Output the [X, Y] coordinate of the center of the cell containing the given text.  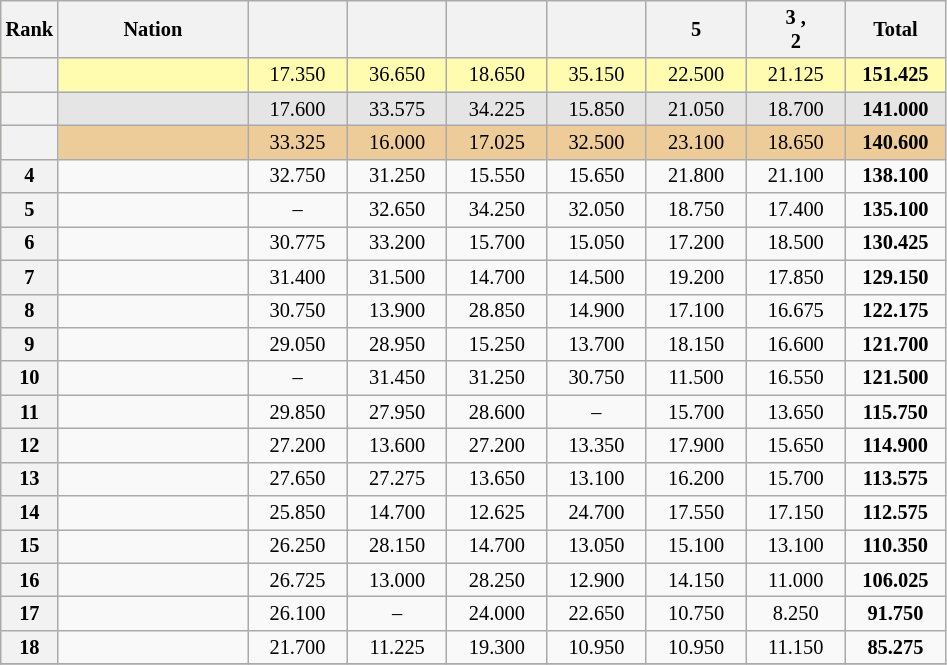
17.900 [696, 445]
10 [30, 378]
11.150 [796, 647]
130.425 [896, 243]
36.650 [397, 75]
27.650 [298, 479]
28.150 [397, 546]
16.600 [796, 344]
17.025 [497, 142]
17.150 [796, 513]
31.500 [397, 277]
26.725 [298, 580]
11.000 [796, 580]
91.750 [896, 613]
12 [30, 445]
Rank [30, 29]
16 [30, 580]
14 [30, 513]
16.675 [796, 311]
106.025 [896, 580]
33.325 [298, 142]
18.700 [796, 109]
13.350 [597, 445]
110.350 [896, 546]
10.750 [696, 613]
32.500 [597, 142]
9 [30, 344]
18.750 [696, 210]
31.400 [298, 277]
12.900 [597, 580]
8 [30, 311]
26.100 [298, 613]
16.550 [796, 378]
14.150 [696, 580]
22.650 [597, 613]
28.950 [397, 344]
140.600 [896, 142]
7 [30, 277]
16.200 [696, 479]
17.600 [298, 109]
29.850 [298, 412]
26.250 [298, 546]
27.275 [397, 479]
115.750 [896, 412]
34.225 [497, 109]
8.250 [796, 613]
34.250 [497, 210]
11.225 [397, 647]
13.700 [597, 344]
18.150 [696, 344]
21.100 [796, 176]
25.850 [298, 513]
24.700 [597, 513]
15.250 [497, 344]
28.250 [497, 580]
11.500 [696, 378]
15.850 [597, 109]
22.500 [696, 75]
21.800 [696, 176]
27.950 [397, 412]
18.500 [796, 243]
15.550 [497, 176]
13.900 [397, 311]
32.050 [597, 210]
15 [30, 546]
112.575 [896, 513]
12.625 [497, 513]
15.050 [597, 243]
14.900 [597, 311]
19.300 [497, 647]
13.050 [597, 546]
121.700 [896, 344]
32.750 [298, 176]
17.350 [298, 75]
33.575 [397, 109]
30.775 [298, 243]
13 [30, 479]
3 ,2 [796, 29]
122.175 [896, 311]
19.200 [696, 277]
Nation [153, 29]
28.850 [497, 311]
13.000 [397, 580]
18 [30, 647]
31.450 [397, 378]
29.050 [298, 344]
28.600 [497, 412]
24.000 [497, 613]
151.425 [896, 75]
4 [30, 176]
85.275 [896, 647]
138.100 [896, 176]
21.050 [696, 109]
14.500 [597, 277]
17.550 [696, 513]
121.500 [896, 378]
11 [30, 412]
16.000 [397, 142]
21.700 [298, 647]
114.900 [896, 445]
23.100 [696, 142]
13.600 [397, 445]
32.650 [397, 210]
141.000 [896, 109]
Total [896, 29]
113.575 [896, 479]
15.100 [696, 546]
17.400 [796, 210]
21.125 [796, 75]
35.150 [597, 75]
17.850 [796, 277]
129.150 [896, 277]
135.100 [896, 210]
6 [30, 243]
33.200 [397, 243]
17 [30, 613]
17.200 [696, 243]
17.100 [696, 311]
